Find where the given text appears and provide that cell's center as (X, Y) coordinate. 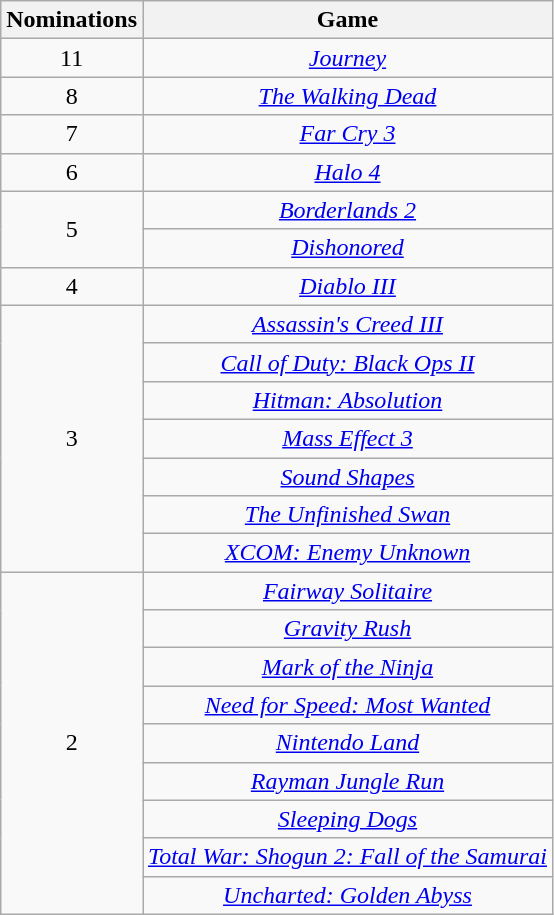
Diablo III (347, 286)
4 (72, 286)
Journey (347, 58)
Assassin's Creed III (347, 324)
The Walking Dead (347, 96)
Uncharted: Golden Abyss (347, 895)
Halo 4 (347, 172)
Rayman Jungle Run (347, 781)
Game (347, 20)
Borderlands 2 (347, 210)
3 (72, 438)
The Unfinished Swan (347, 515)
5 (72, 229)
Mark of the Ninja (347, 667)
Sound Shapes (347, 477)
11 (72, 58)
Mass Effect 3 (347, 438)
Total War: Shogun 2: Fall of the Samurai (347, 857)
Nominations (72, 20)
Call of Duty: Black Ops II (347, 362)
XCOM: Enemy Unknown (347, 553)
Dishonored (347, 248)
Fairway Solitaire (347, 591)
Gravity Rush (347, 629)
Far Cry 3 (347, 134)
8 (72, 96)
Hitman: Absolution (347, 400)
Nintendo Land (347, 743)
Need for Speed: Most Wanted (347, 705)
2 (72, 744)
7 (72, 134)
Sleeping Dogs (347, 819)
6 (72, 172)
